Search for the cell housing the specified text and yield its [X, Y] center coordinate. 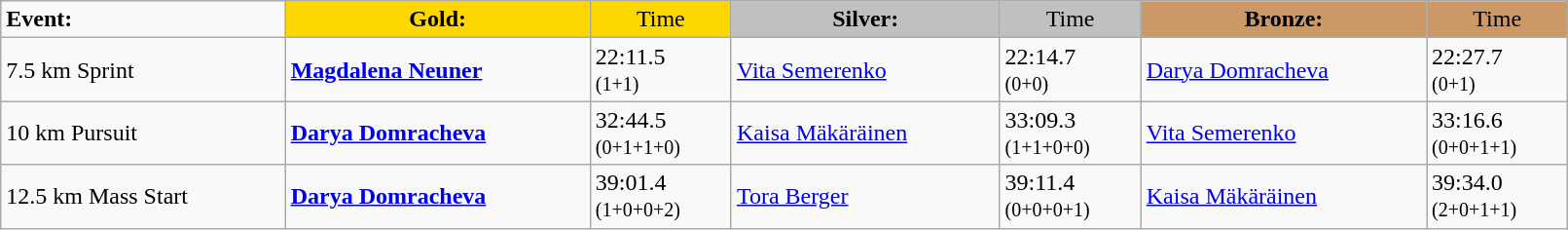
Gold: [438, 19]
32:44.5(0+1+1+0) [660, 133]
10 km Pursuit [143, 133]
39:01.4(1+0+0+2) [660, 197]
39:11.4(0+0+0+1) [1071, 197]
39:34.0(2+0+1+1) [1497, 197]
Event: [143, 19]
Silver: [865, 19]
Magdalena Neuner [438, 70]
33:09.3(1+1+0+0) [1071, 133]
33:16.6 (0+0+1+1) [1497, 133]
7.5 km Sprint [143, 70]
22:14.7(0+0) [1071, 70]
22:27.7(0+1) [1497, 70]
12.5 km Mass Start [143, 197]
22:11.5(1+1) [660, 70]
Tora Berger [865, 197]
Bronze: [1283, 19]
